Scan for the cell matching the given text and deliver its [X, Y] coordinate at center. 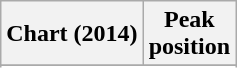
Chart (2014) [72, 34]
Peak position [189, 34]
